Extract the [x, y] coordinate from the center of the cell holding the provided text.  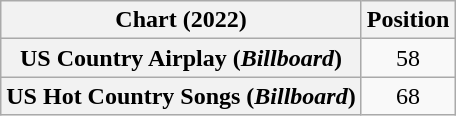
58 [408, 58]
US Hot Country Songs (Billboard) [181, 96]
US Country Airplay (Billboard) [181, 58]
68 [408, 96]
Position [408, 20]
Chart (2022) [181, 20]
